Detect which cell encompasses the target text, then output its (x, y) center coordinate. 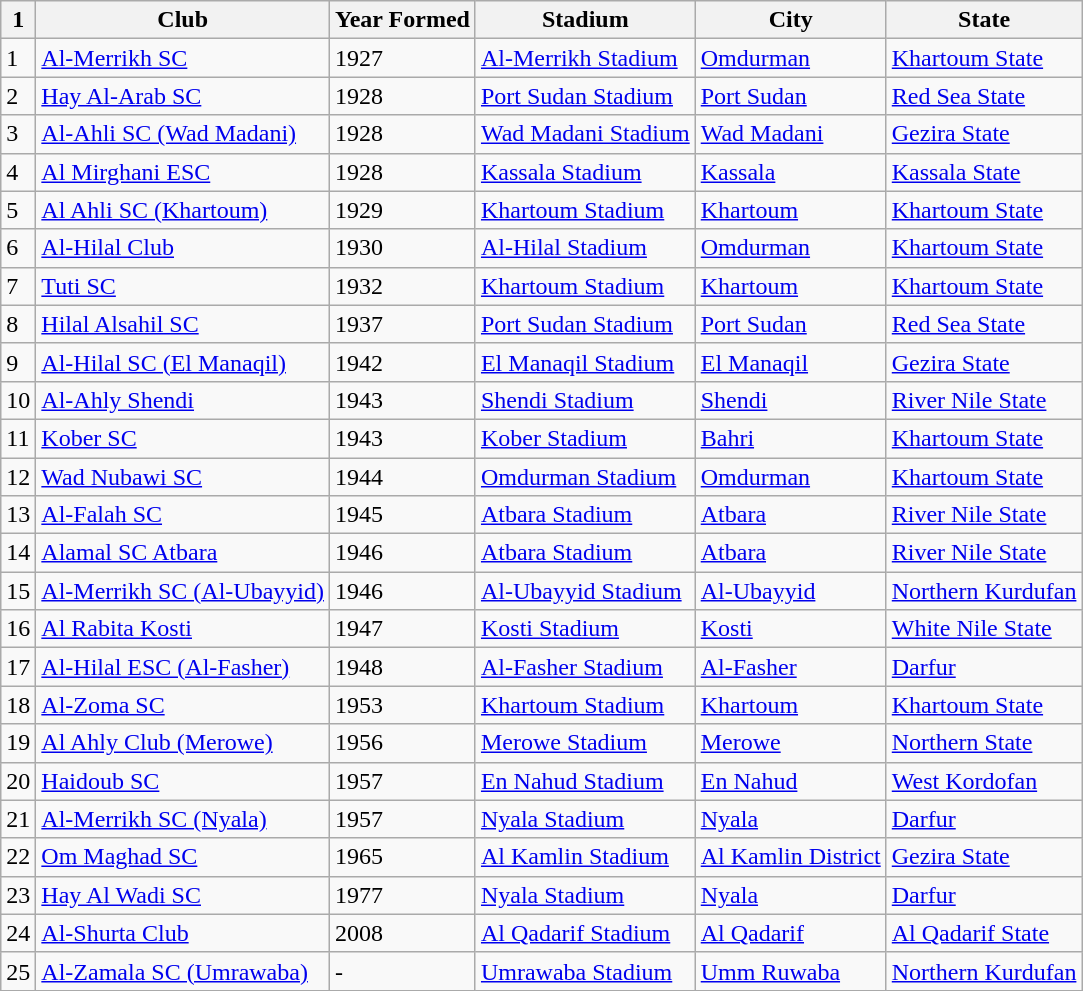
Al Mirghani ESC (183, 172)
Wad Madani Stadium (585, 134)
Al-Hilal ESC (Al-Fasher) (183, 667)
Northern State (984, 743)
23 (18, 895)
Umrawaba Stadium (585, 971)
15 (18, 591)
24 (18, 933)
1937 (403, 324)
16 (18, 629)
Al Rabita Kosti (183, 629)
En Nahud (790, 781)
21 (18, 819)
1942 (403, 362)
Al-Hilal SC (El Manaqil) (183, 362)
1927 (403, 58)
Al-Ubayyid (790, 591)
- (403, 971)
Kassala State (984, 172)
Al Kamlin District (790, 857)
Al-Merrikh SC (Al-Ubayyid) (183, 591)
1977 (403, 895)
Stadium (585, 20)
West Kordofan (984, 781)
17 (18, 667)
Umm Ruwaba (790, 971)
13 (18, 515)
Al-Hilal Stadium (585, 248)
Year Formed (403, 20)
1965 (403, 857)
Al-Zamala SC (Umrawaba) (183, 971)
Al-Merrikh SC (Nyala) (183, 819)
Al-Shurta Club (183, 933)
20 (18, 781)
Wad Nubawi SC (183, 477)
En Nahud Stadium (585, 781)
Om Maghad SC (183, 857)
4 (18, 172)
8 (18, 324)
Al-Merrikh Stadium (585, 58)
Al-Fasher Stadium (585, 667)
2 (18, 96)
Al Qadarif State (984, 933)
Haidoub SC (183, 781)
Kosti (790, 629)
Merowe (790, 743)
1930 (403, 248)
City (790, 20)
White Nile State (984, 629)
18 (18, 705)
1948 (403, 667)
2008 (403, 933)
Hay Al-Arab SC (183, 96)
State (984, 20)
Al Ahly Club (Merowe) (183, 743)
Hay Al Wadi SC (183, 895)
Al Qadarif Stadium (585, 933)
Al Kamlin Stadium (585, 857)
19 (18, 743)
1956 (403, 743)
Shendi Stadium (585, 400)
Al-Ahli SC (Wad Madani) (183, 134)
Kober Stadium (585, 438)
Omdurman Stadium (585, 477)
6 (18, 248)
Al Ahli SC (Khartoum) (183, 210)
Bahri (790, 438)
Al-Ahly Shendi (183, 400)
11 (18, 438)
5 (18, 210)
7 (18, 286)
Kassala (790, 172)
14 (18, 553)
22 (18, 857)
Wad Madani (790, 134)
1947 (403, 629)
Al Qadarif (790, 933)
Alamal SC Atbara (183, 553)
Al-Ubayyid Stadium (585, 591)
Al-Hilal Club (183, 248)
Kosti Stadium (585, 629)
Hilal Alsahil SC (183, 324)
1932 (403, 286)
Al-Zoma SC (183, 705)
Al-Falah SC (183, 515)
1929 (403, 210)
El Manaqil Stadium (585, 362)
1944 (403, 477)
Shendi (790, 400)
25 (18, 971)
9 (18, 362)
1953 (403, 705)
Club (183, 20)
3 (18, 134)
Tuti SC (183, 286)
Al-Merrikh SC (183, 58)
Merowe Stadium (585, 743)
El Manaqil (790, 362)
Al-Fasher (790, 667)
Kober SC (183, 438)
10 (18, 400)
1945 (403, 515)
12 (18, 477)
Kassala Stadium (585, 172)
